For the text-containing cell, return its midpoint in [x, y] coordinate format. 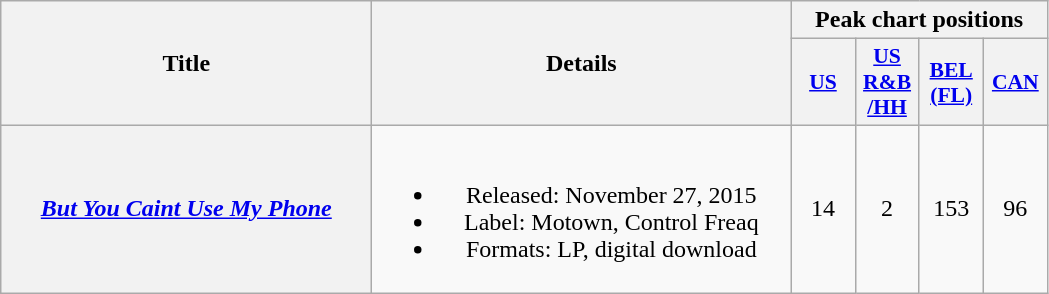
But You Caint Use My Phone [186, 208]
US R&B/HH [887, 82]
Released: November 27, 2015Label: Motown, Control FreaqFormats: LP, digital download [582, 208]
14 [823, 208]
CAN [1015, 82]
Peak chart positions [919, 20]
96 [1015, 208]
Title [186, 64]
153 [951, 208]
US [823, 82]
2 [887, 208]
BEL (FL) [951, 82]
Details [582, 64]
